Pinpoint the cell where the given text exists, returning its [X, Y] midpoint coordinate. 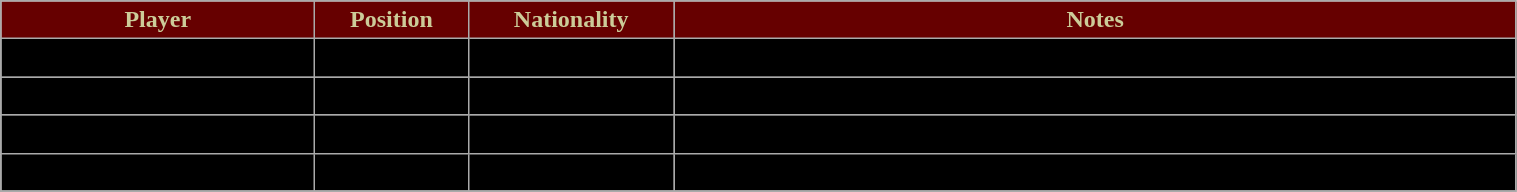
Played for Minnesota Thoroughbreds [1095, 96]
Haley McLean [158, 134]
Notes [1095, 20]
Position [392, 20]
Lauren Weddell [158, 96]
Andie Anastos [158, 172]
Defense [392, 96]
Won gold medal at 2013 IIHF U18 Women's Worlds [1095, 58]
Player [158, 20]
Nationality [571, 20]
Kristyn Cappizano [158, 58]
